For the text-containing cell, return its midpoint in (x, y) coordinate format. 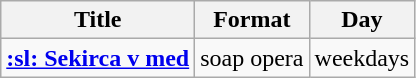
weekdays (362, 58)
Title (98, 20)
Day (362, 20)
:sl: Sekirca v med (98, 58)
Format (252, 20)
soap opera (252, 58)
